Determine the (X, Y) coordinate at the center of the cell enclosing the given text.  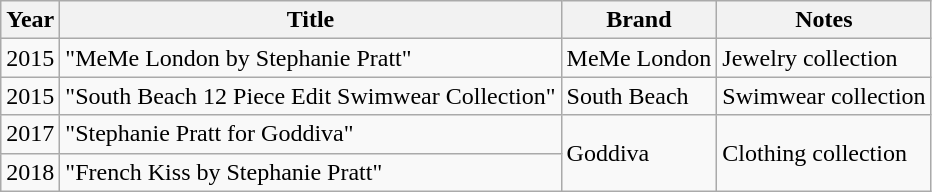
Swimwear collection (824, 96)
Year (30, 20)
2018 (30, 172)
MeMe London (639, 58)
"French Kiss by Stephanie Pratt" (310, 172)
"MeMe London by Stephanie Pratt" (310, 58)
2017 (30, 134)
South Beach (639, 96)
Clothing collection (824, 153)
Notes (824, 20)
"South Beach 12 Piece Edit Swimwear Collection" (310, 96)
Brand (639, 20)
Jewelry collection (824, 58)
Goddiva (639, 153)
"Stephanie Pratt for Goddiva" (310, 134)
Title (310, 20)
